From the cell containing the given text, extract its center point as (x, y) coordinate. 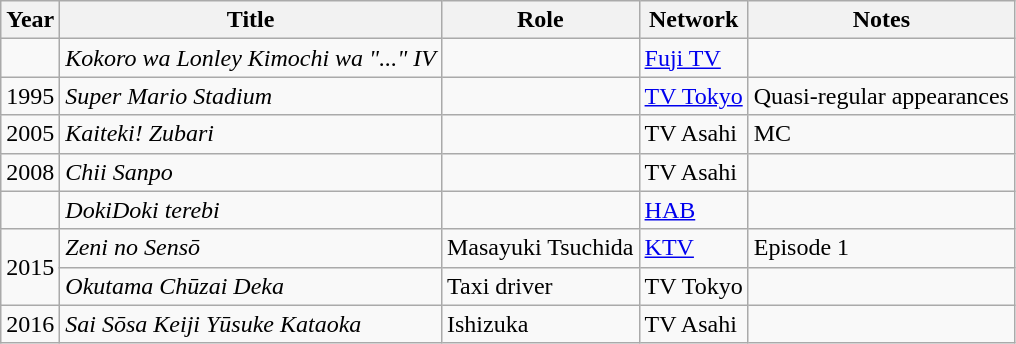
Zeni no Sensō (251, 248)
Kokoro wa Lonley Kimochi wa "..." IV (251, 58)
Quasi-regular appearances (881, 96)
Episode 1 (881, 248)
2008 (30, 172)
Notes (881, 20)
Taxi driver (540, 286)
Year (30, 20)
2016 (30, 324)
Kaiteki! Zubari (251, 134)
Okutama Chūzai Deka (251, 286)
Role (540, 20)
MC (881, 134)
Network (694, 20)
KTV (694, 248)
2015 (30, 267)
Sai Sōsa Keiji Yūsuke Kataoka (251, 324)
Super Mario Stadium (251, 96)
DokiDoki terebi (251, 210)
Fuji TV (694, 58)
Ishizuka (540, 324)
1995 (30, 96)
2005 (30, 134)
Chii Sanpo (251, 172)
Masayuki Tsuchida (540, 248)
HAB (694, 210)
Title (251, 20)
